Determine the [x, y] coordinate at the center of the cell enclosing the given text.  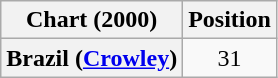
Chart (2000) [92, 20]
Position [230, 20]
31 [230, 58]
Brazil (Crowley) [92, 58]
